Identify which cell holds the provided text, then report its (x, y) central coordinate. 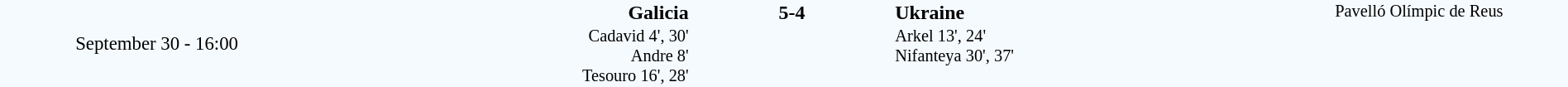
Pavelló Olímpic de Reus (1419, 43)
Galicia (501, 12)
Arkel 13', 24'Nifanteya 30', 37' (1082, 56)
September 30 - 16:00 (157, 43)
5-4 (791, 12)
Cadavid 4', 30'Andre 8'Tesouro 16', 28' (501, 56)
Ukraine (1082, 12)
